Extract the (X, Y) coordinate from the center of the cell holding the provided text.  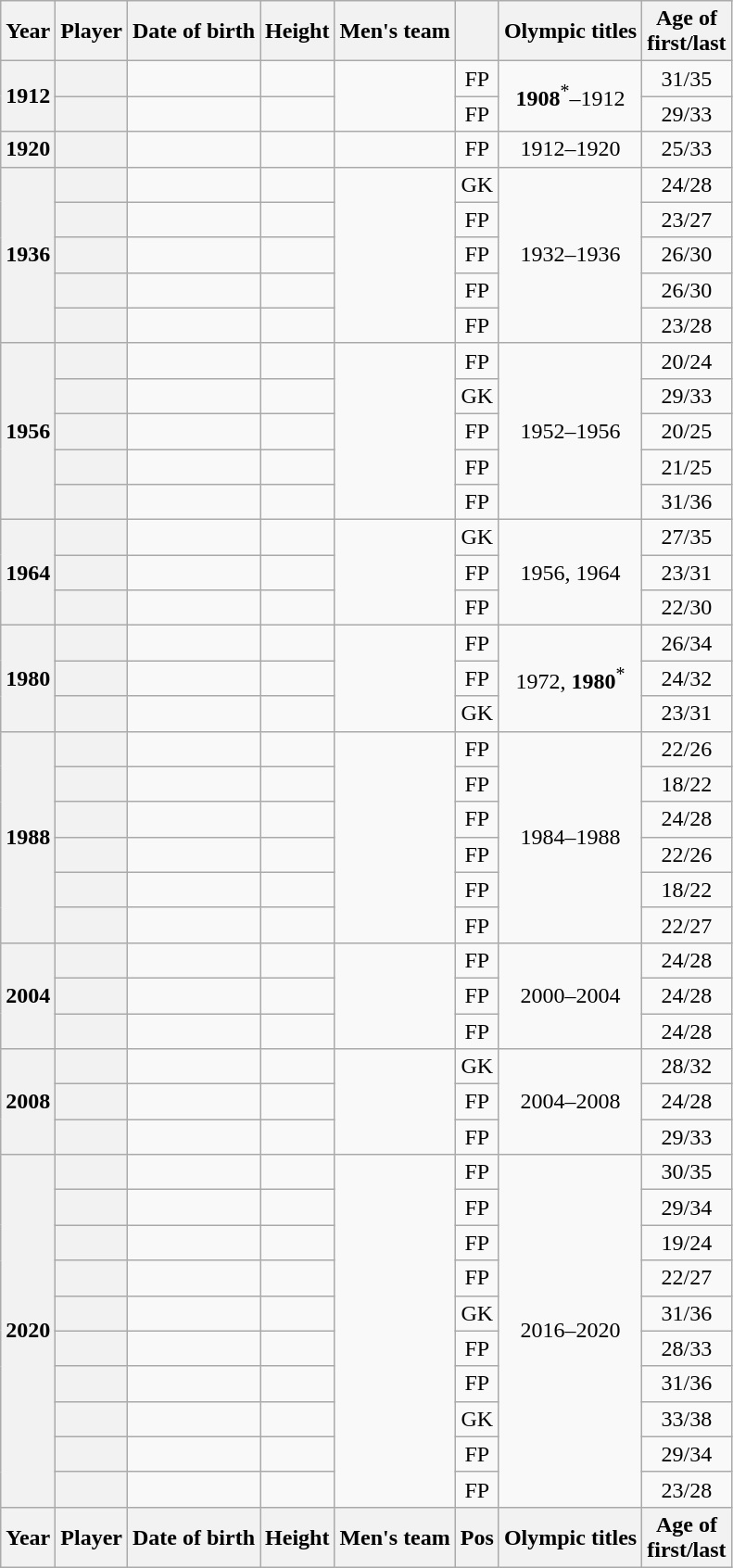
2016–2020 (570, 1331)
1956, 1964 (570, 573)
25/33 (687, 149)
1972, 1980* (570, 678)
2004 (28, 995)
31/35 (687, 79)
1956 (28, 431)
2000–2004 (570, 995)
28/32 (687, 1067)
1952–1956 (570, 431)
Pos (476, 1536)
1932–1936 (570, 255)
23/27 (687, 220)
1984–1988 (570, 837)
2020 (28, 1331)
1980 (28, 678)
20/24 (687, 360)
2004–2008 (570, 1102)
2008 (28, 1102)
1988 (28, 837)
1936 (28, 255)
33/38 (687, 1419)
1908*–1912 (570, 96)
26/34 (687, 643)
1964 (28, 573)
21/25 (687, 466)
1920 (28, 149)
1912 (28, 96)
19/24 (687, 1243)
22/30 (687, 608)
24/32 (687, 678)
30/35 (687, 1172)
27/35 (687, 537)
20/25 (687, 431)
1912–1920 (570, 149)
28/33 (687, 1348)
